Return the [x, y] coordinate for the center point of the cell that contains the specified text.  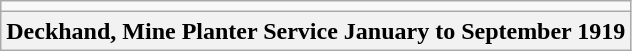
Deckhand, Mine Planter Service January to September 1919 [316, 31]
